Scan for the cell matching the given text and deliver its (X, Y) coordinate at center. 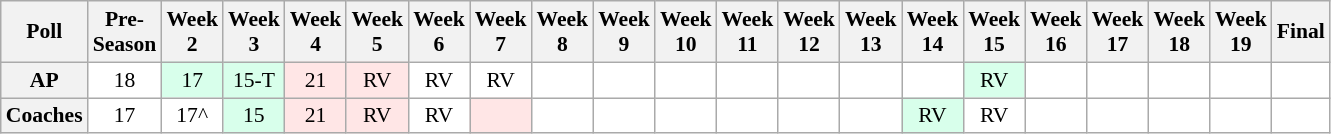
Week9 (624, 32)
Poll (44, 32)
Week18 (1179, 32)
Week19 (1241, 32)
18 (125, 80)
Week13 (871, 32)
15 (254, 116)
Week16 (1056, 32)
Week7 (501, 32)
Week15 (994, 32)
Week11 (748, 32)
Week3 (254, 32)
Pre-Season (125, 32)
Week8 (562, 32)
Week14 (933, 32)
Coaches (44, 116)
17^ (192, 116)
Week2 (192, 32)
Week12 (809, 32)
Final (1301, 32)
Week17 (1118, 32)
Week4 (316, 32)
AP (44, 80)
Week6 (439, 32)
Week10 (686, 32)
Week5 (377, 32)
15-T (254, 80)
